Return (x, y) of the center of cell containing provided text 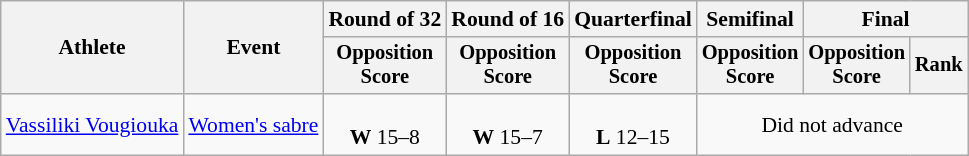
Women's sabre (253, 124)
Round of 32 (384, 19)
Event (253, 48)
W 15–8 (384, 124)
Athlete (92, 48)
W 15–7 (508, 124)
Did not advance (832, 124)
Quarterfinal (633, 19)
Semifinal (750, 19)
Vassiliki Vougiouka (92, 124)
Round of 16 (508, 19)
Final (885, 19)
Rank (939, 66)
L 12–15 (633, 124)
